Return the (x, y) coordinate for the center point of the cell that contains the specified text.  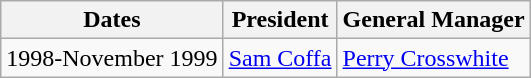
President (280, 20)
Sam Coffa (280, 58)
Perry Crosswhite (434, 58)
Dates (112, 20)
General Manager (434, 20)
1998-November 1999 (112, 58)
